Determine the (X, Y) coordinate at the center of the cell enclosing the given text.  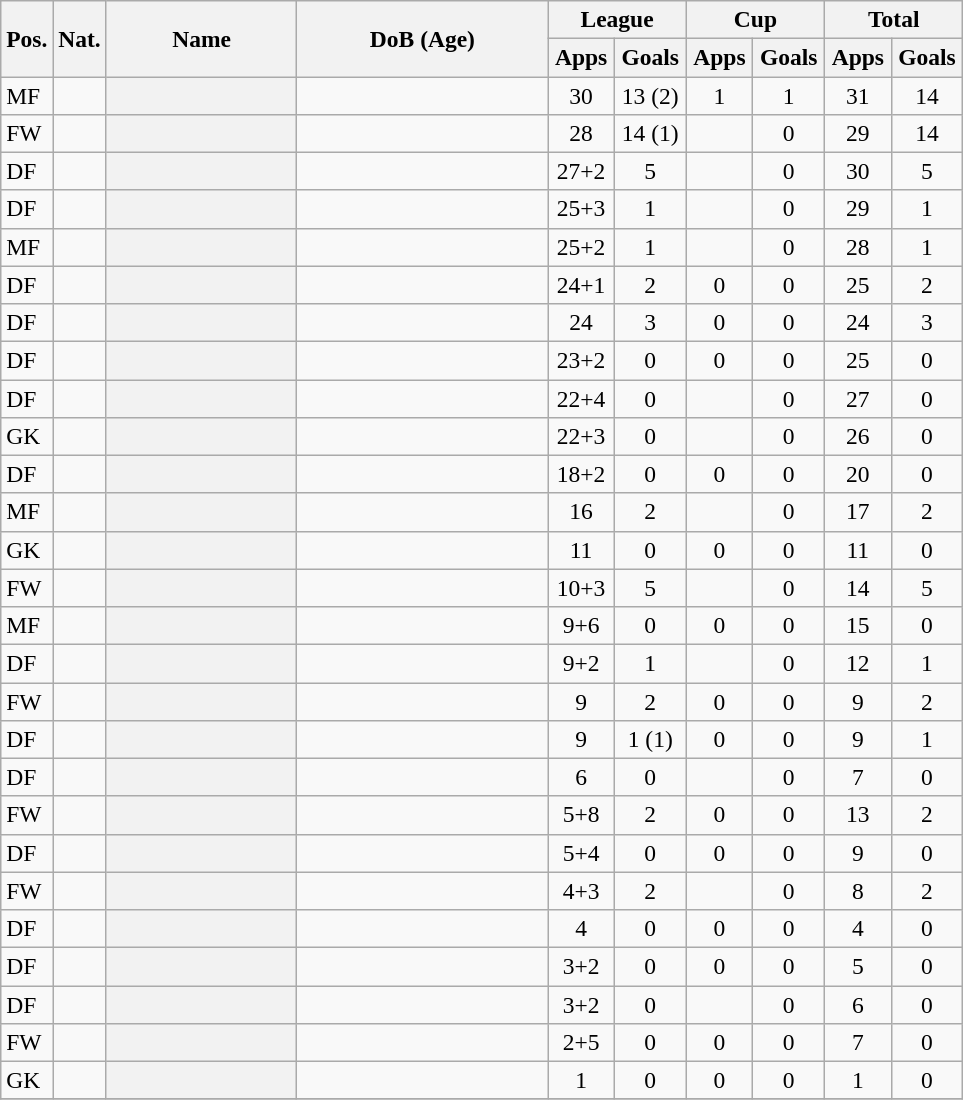
18+2 (581, 474)
16 (581, 512)
24+1 (581, 285)
5+8 (581, 815)
Nat. (80, 38)
5+4 (581, 853)
League (617, 19)
12 (858, 663)
27 (858, 398)
27+2 (581, 171)
Total (894, 19)
Cup (755, 19)
17 (858, 512)
13 (2) (650, 95)
9+6 (581, 625)
9+2 (581, 663)
22+3 (581, 436)
15 (858, 625)
22+4 (581, 398)
20 (858, 474)
Name (202, 38)
14 (1) (650, 133)
13 (858, 815)
DoB (Age) (422, 38)
10+3 (581, 588)
23+2 (581, 360)
31 (858, 95)
1 (1) (650, 739)
2+5 (581, 1042)
25+2 (581, 247)
Pos. (27, 38)
4+3 (581, 891)
25+3 (581, 209)
8 (858, 891)
26 (858, 436)
